Locate the cell with the specified text and output its (X, Y) center coordinate. 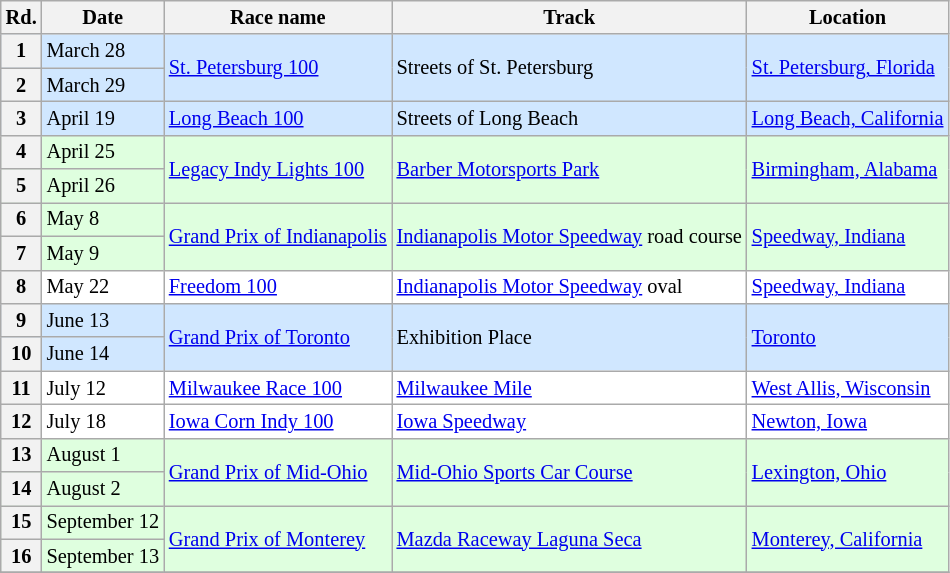
Race name (278, 17)
St. Petersburg, Florida (848, 68)
Long Beach, California (848, 118)
May 22 (103, 287)
Birmingham, Alabama (848, 168)
September 12 (103, 522)
4 (22, 152)
March 28 (103, 51)
Track (570, 17)
Milwaukee Mile (570, 388)
St. Petersburg 100 (278, 68)
July 18 (103, 421)
April 19 (103, 118)
Milwaukee Race 100 (278, 388)
2 (22, 85)
Grand Prix of Indianapolis (278, 236)
5 (22, 186)
Rd. (22, 17)
13 (22, 455)
July 12 (103, 388)
Grand Prix of Mid-Ohio (278, 472)
Barber Motorsports Park (570, 168)
June 14 (103, 354)
Freedom 100 (278, 287)
16 (22, 556)
15 (22, 522)
Legacy Indy Lights 100 (278, 168)
Monterey, California (848, 538)
May 8 (103, 219)
Iowa Speedway (570, 421)
Exhibition Place (570, 336)
9 (22, 320)
3 (22, 118)
Streets of St. Petersburg (570, 68)
Lexington, Ohio (848, 472)
12 (22, 421)
June 13 (103, 320)
April 25 (103, 152)
March 29 (103, 85)
September 13 (103, 556)
14 (22, 489)
Location (848, 17)
August 1 (103, 455)
Date (103, 17)
Grand Prix of Monterey (278, 538)
Newton, Iowa (848, 421)
11 (22, 388)
Streets of Long Beach (570, 118)
Mazda Raceway Laguna Seca (570, 538)
8 (22, 287)
Mid-Ohio Sports Car Course (570, 472)
West Allis, Wisconsin (848, 388)
August 2 (103, 489)
Iowa Corn Indy 100 (278, 421)
10 (22, 354)
Indianapolis Motor Speedway road course (570, 236)
Toronto (848, 336)
6 (22, 219)
7 (22, 253)
Indianapolis Motor Speedway oval (570, 287)
Long Beach 100 (278, 118)
Grand Prix of Toronto (278, 336)
April 26 (103, 186)
May 9 (103, 253)
1 (22, 51)
